Capture the cell that displays the provided text and extract its [X, Y] central coordinate. 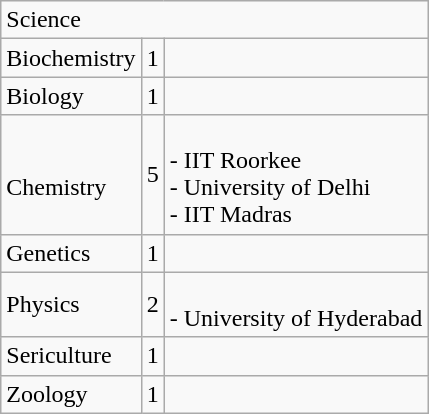
Zoology [71, 394]
2 [152, 304]
- University of Hyderabad [296, 304]
Science [214, 20]
Chemistry [71, 174]
5 [152, 174]
Genetics [71, 253]
Biochemistry [71, 58]
- IIT Roorkee- University of Delhi- IIT Madras [296, 174]
Physics [71, 304]
Biology [71, 96]
Sericulture [71, 356]
